Identify which cell holds the provided text, then report its [X, Y] central coordinate. 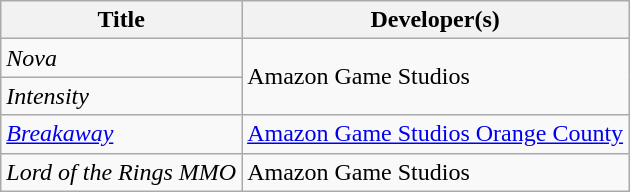
Intensity [122, 96]
Breakaway [122, 134]
Amazon Game Studios Orange County [436, 134]
Lord of the Rings MMO [122, 172]
Nova [122, 58]
Developer(s) [436, 20]
Title [122, 20]
